For the text-containing cell, return its midpoint in (x, y) coordinate format. 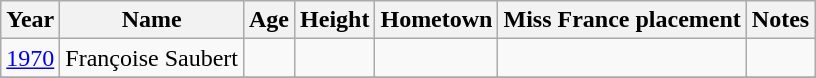
Name (152, 20)
Hometown (436, 20)
Miss France placement (622, 20)
Françoise Saubert (152, 58)
Age (268, 20)
Year (30, 20)
Height (335, 20)
Notes (780, 20)
1970 (30, 58)
